From the cell containing the given text, extract its center point as [x, y] coordinate. 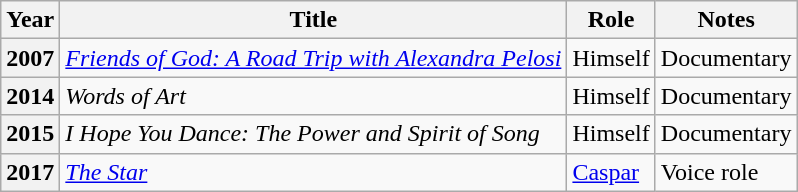
The Star [314, 172]
2014 [30, 96]
Friends of God: A Road Trip with Alexandra Pelosi [314, 58]
Notes [726, 20]
2007 [30, 58]
2017 [30, 172]
Voice role [726, 172]
2015 [30, 134]
Role [611, 20]
Words of Art [314, 96]
Caspar [611, 172]
I Hope You Dance: The Power and Spirit of Song [314, 134]
Year [30, 20]
Title [314, 20]
